For the text-containing cell, return its midpoint in (X, Y) coordinate format. 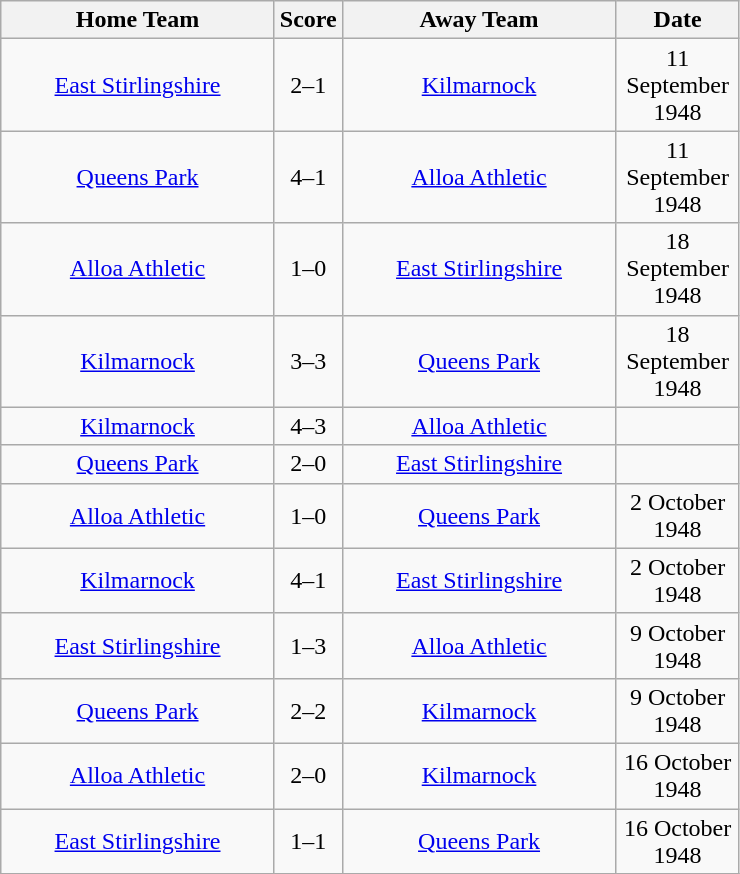
4–3 (308, 426)
3–3 (308, 361)
1–1 (308, 840)
1–3 (308, 646)
2–2 (308, 710)
Home Team (138, 20)
2–1 (308, 85)
Away Team (479, 20)
Date (678, 20)
Score (308, 20)
